Pinpoint the cell where the given text exists, returning its (x, y) midpoint coordinate. 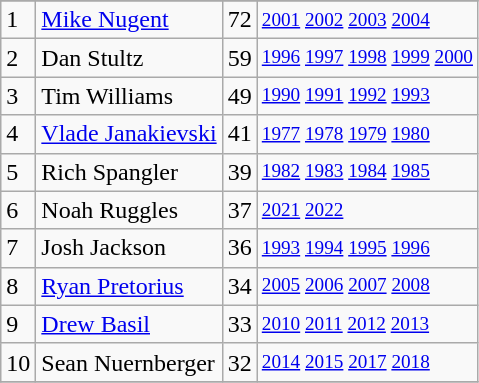
10 (18, 362)
6 (18, 210)
34 (240, 286)
Josh Jackson (129, 248)
32 (240, 362)
4 (18, 134)
Drew Basil (129, 324)
3 (18, 96)
2010 2011 2012 2013 (367, 324)
8 (18, 286)
Ryan Pretorius (129, 286)
2021 2022 (367, 210)
36 (240, 248)
1993 1994 1995 1996 (367, 248)
Tim Williams (129, 96)
39 (240, 172)
41 (240, 134)
Dan Stultz (129, 58)
9 (18, 324)
7 (18, 248)
59 (240, 58)
Noah Ruggles (129, 210)
1996 1997 1998 1999 2000 (367, 58)
1977 1978 1979 1980 (367, 134)
Sean Nuernberger (129, 362)
37 (240, 210)
1990 1991 1992 1993 (367, 96)
2001 2002 2003 2004 (367, 20)
49 (240, 96)
72 (240, 20)
Mike Nugent (129, 20)
1982 1983 1984 1985 (367, 172)
2005 2006 2007 2008 (367, 286)
33 (240, 324)
Rich Spangler (129, 172)
2 (18, 58)
2014 2015 2017 2018 (367, 362)
5 (18, 172)
Vlade Janakievski (129, 134)
1 (18, 20)
